Determine the (X, Y) coordinate at the center of the cell enclosing the given text.  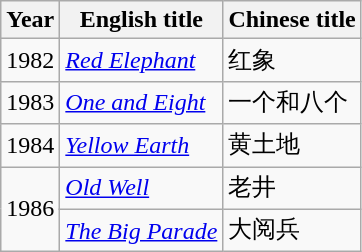
Yellow Earth (142, 146)
1986 (30, 208)
红象 (292, 60)
Chinese title (292, 20)
English title (142, 20)
1982 (30, 60)
The Big Parade (142, 230)
大阅兵 (292, 230)
Red Elephant (142, 60)
Old Well (142, 188)
One and Eight (142, 102)
1983 (30, 102)
1984 (30, 146)
Year (30, 20)
一个和八个 (292, 102)
老井 (292, 188)
黄土地 (292, 146)
